Locate the cell with the specified text and output its (x, y) center coordinate. 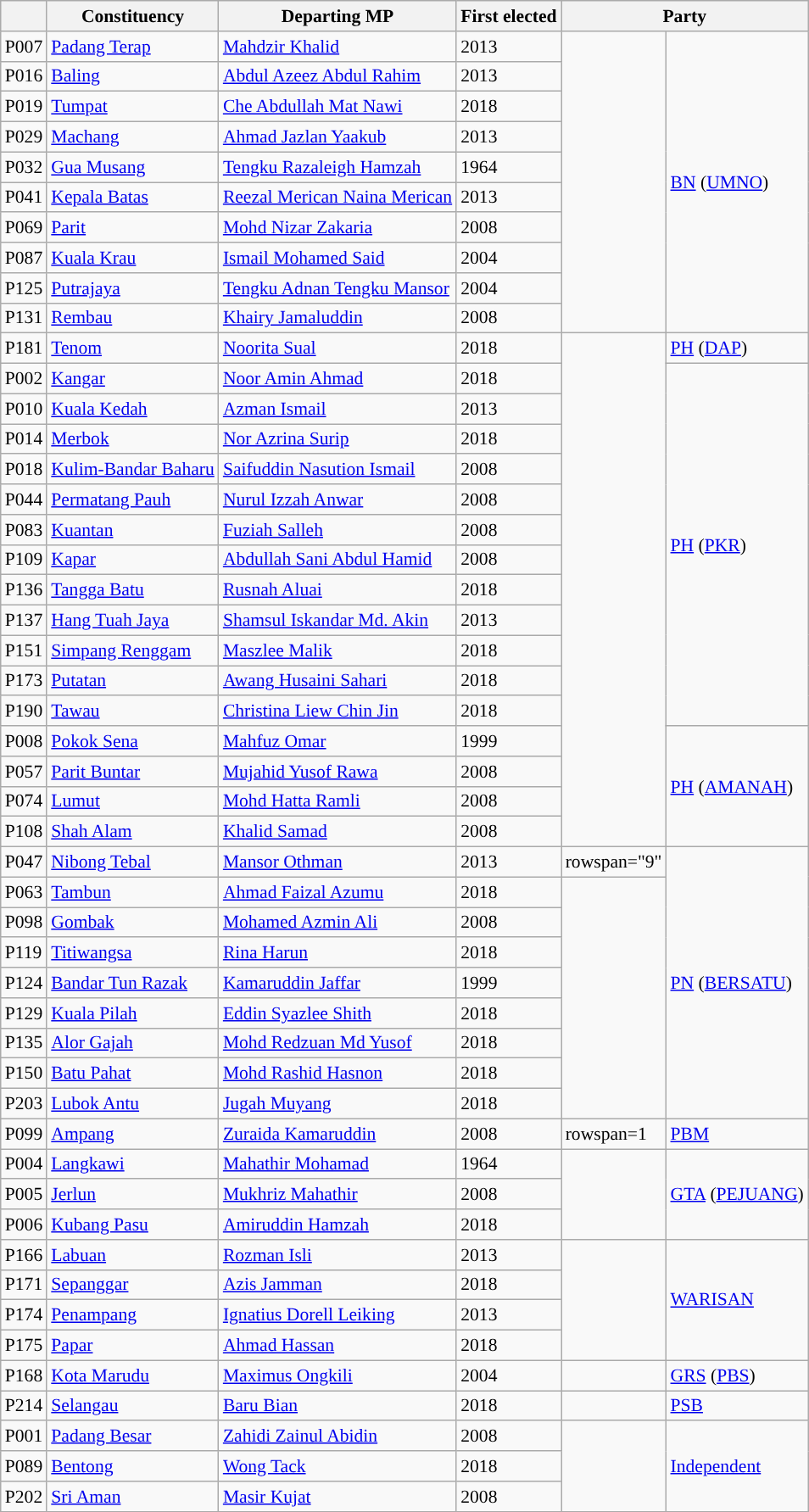
Mukhriz Mahathir (338, 1195)
P131 (24, 318)
P214 (24, 1406)
Tengku Razaleigh Hamzah (338, 167)
Abdul Azeez Abdul Rahim (338, 76)
Bentong (132, 1466)
P063 (24, 892)
Padang Besar (132, 1437)
Merbok (132, 439)
P083 (24, 530)
Constituency (132, 16)
P069 (24, 228)
Putrajaya (132, 288)
P029 (24, 137)
GTA (PEJUANG) (736, 1194)
P019 (24, 107)
P135 (24, 1043)
Maszlee Malik (338, 650)
P129 (24, 1013)
P008 (24, 741)
P137 (24, 621)
Mohd Nizar Zakaria (338, 228)
Mohd Rashid Hasnon (338, 1074)
Langkawi (132, 1164)
Departing MP (338, 16)
Rembau (132, 318)
Pokok Sena (132, 741)
P109 (24, 560)
P098 (24, 923)
Hang Tuah Jaya (132, 621)
Gombak (132, 923)
P004 (24, 1164)
Rina Harun (338, 953)
P001 (24, 1437)
Kangar (132, 379)
Tawau (132, 711)
Nurul Izzah Anwar (338, 499)
Tangga Batu (132, 590)
P018 (24, 470)
Titiwangsa (132, 953)
Bandar Tun Razak (132, 983)
P125 (24, 288)
Tengku Adnan Tengku Mansor (338, 288)
Rozman Isli (338, 1255)
Mahdzir Khalid (338, 47)
P044 (24, 499)
Machang (132, 137)
Zahidi Zainul Abidin (338, 1437)
Lubok Antu (132, 1104)
P002 (24, 379)
Baru Bian (338, 1406)
P150 (24, 1074)
Mahathir Mohamad (338, 1164)
Fuziah Salleh (338, 530)
Kamaruddin Jaffar (338, 983)
Batu Pahat (132, 1074)
PH (AMANAH) (736, 786)
P151 (24, 650)
Kuala Krau (132, 258)
Masir Kujat (338, 1497)
Che Abdullah Mat Nawi (338, 107)
P041 (24, 198)
First elected (509, 16)
Saifuddin Nasution Ismail (338, 470)
Kapar (132, 560)
Tenom (132, 349)
P166 (24, 1255)
Tambun (132, 892)
P057 (24, 772)
Rusnah Aluai (338, 590)
Jugah Muyang (338, 1104)
Putatan (132, 681)
Permatang Pauh (132, 499)
PBM (736, 1134)
Azis Jamman (338, 1285)
Baling (132, 76)
Ignatius Dorell Leiking (338, 1315)
Parit (132, 228)
Mohd Redzuan Md Yusof (338, 1043)
Kubang Pasu (132, 1225)
Simpang Renggam (132, 650)
Ahmad Jazlan Yaakub (338, 137)
P202 (24, 1497)
P010 (24, 409)
rowspan="9" (614, 862)
P005 (24, 1195)
Maximus Ongkili (338, 1375)
PN (BERSATU) (736, 984)
P047 (24, 862)
Mohamed Azmin Ali (338, 923)
P181 (24, 349)
Mohd Hatta Ramli (338, 801)
rowspan=1 (614, 1134)
Khalid Samad (338, 832)
Eddin Syazlee Shith (338, 1013)
Azman Ismail (338, 409)
P175 (24, 1346)
PH (DAP) (736, 349)
Ismail Mohamed Said (338, 258)
Jerlun (132, 1195)
Awang Husaini Sahari (338, 681)
P174 (24, 1315)
Ahmad Faizal Azumu (338, 892)
P108 (24, 832)
P006 (24, 1225)
P168 (24, 1375)
Reezal Merican Naina Merican (338, 198)
P007 (24, 47)
Party (685, 16)
Wong Tack (338, 1466)
Gua Musang (132, 167)
P173 (24, 681)
WARISAN (736, 1300)
P119 (24, 953)
Alor Gajah (132, 1043)
P087 (24, 258)
Papar (132, 1346)
Ampang (132, 1134)
BN (UMNO) (736, 182)
Tumpat (132, 107)
Nibong Tebal (132, 862)
Kota Marudu (132, 1375)
P032 (24, 167)
Ahmad Hassan (338, 1346)
Shamsul Iskandar Md. Akin (338, 621)
Shah Alam (132, 832)
Lumut (132, 801)
Noor Amin Ahmad (338, 379)
Abdullah Sani Abdul Hamid (338, 560)
P124 (24, 983)
Independent (736, 1467)
P136 (24, 590)
Kulim-Bandar Baharu (132, 470)
Nor Azrina Surip (338, 439)
Christina Liew Chin Jin (338, 711)
Kuala Pilah (132, 1013)
P203 (24, 1104)
Penampang (132, 1315)
Kepala Batas (132, 198)
Mahfuz Omar (338, 741)
P190 (24, 711)
Noorita Sual (338, 349)
P074 (24, 801)
P014 (24, 439)
Sri Aman (132, 1497)
Labuan (132, 1255)
Padang Terap (132, 47)
GRS (PBS) (736, 1375)
Parit Buntar (132, 772)
P099 (24, 1134)
Selangau (132, 1406)
Khairy Jamaluddin (338, 318)
P089 (24, 1466)
P016 (24, 76)
Mujahid Yusof Rawa (338, 772)
Zuraida Kamaruddin (338, 1134)
PSB (736, 1406)
Kuala Kedah (132, 409)
P171 (24, 1285)
Kuantan (132, 530)
PH (PKR) (736, 545)
Amiruddin Hamzah (338, 1225)
Sepanggar (132, 1285)
Mansor Othman (338, 862)
